Extract the (X, Y) coordinate from the center of the cell holding the provided text.  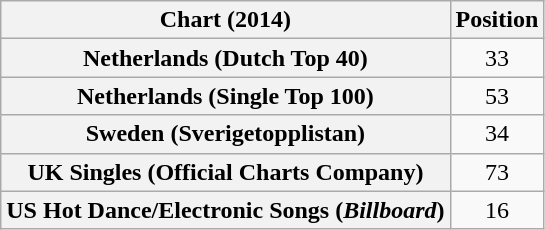
16 (497, 210)
53 (497, 96)
Netherlands (Single Top 100) (226, 96)
73 (497, 172)
34 (497, 134)
Chart (2014) (226, 20)
US Hot Dance/Electronic Songs (Billboard) (226, 210)
UK Singles (Official Charts Company) (226, 172)
Netherlands (Dutch Top 40) (226, 58)
33 (497, 58)
Position (497, 20)
Sweden (Sverigetopplistan) (226, 134)
